Find where the given text appears and provide that cell's center as [X, Y] coordinate. 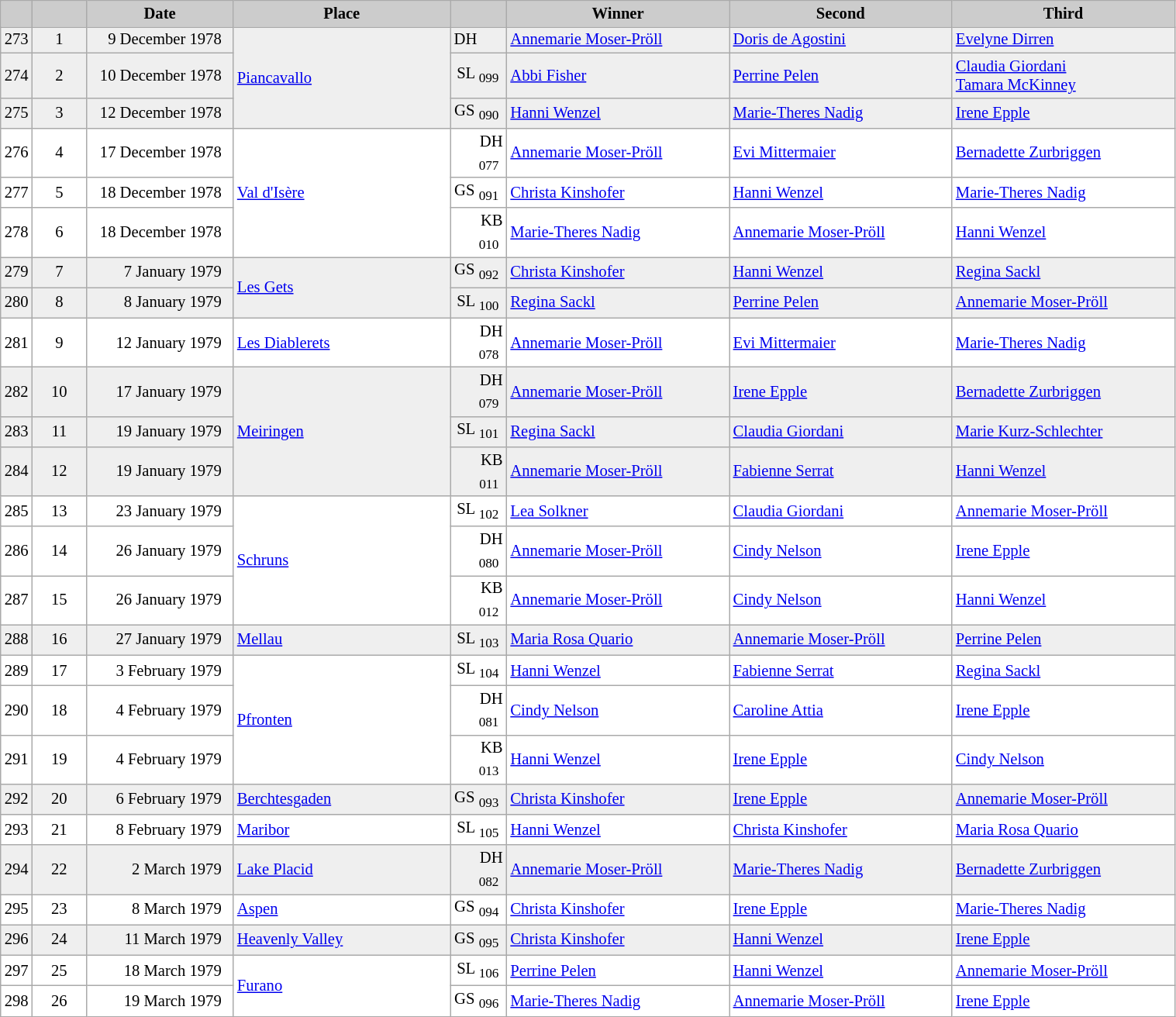
GS 092 [479, 271]
297 [17, 970]
Pfronten [342, 719]
9 [59, 343]
277 [17, 192]
8 January 1979 [160, 302]
Claudia Giordani Tamara McKinney [1064, 75]
18 March 1979 [160, 970]
SL 105 [479, 829]
DH 082 [479, 870]
20 [59, 798]
23 January 1979 [160, 512]
6 February 1979 [160, 798]
SL 103 [479, 640]
Aspen [342, 908]
Piancavallo [342, 78]
1 [59, 40]
274 [17, 75]
GS 094 [479, 908]
278 [17, 233]
279 [17, 271]
Maribor [342, 829]
276 [17, 152]
13 [59, 512]
288 [17, 640]
8 February 1979 [160, 829]
DH [479, 40]
4 [59, 152]
16 [59, 640]
22 [59, 870]
2 [59, 75]
295 [17, 908]
SL 099 [479, 75]
298 [17, 1000]
17 [59, 670]
280 [17, 302]
27 January 1979 [160, 640]
7 [59, 271]
DH 079 [479, 391]
Lake Placid [342, 870]
19 March 1979 [160, 1000]
18 [59, 710]
5 [59, 192]
282 [17, 391]
273 [17, 40]
Place [342, 13]
291 [17, 760]
KB 013 [479, 760]
281 [17, 343]
3 February 1979 [160, 670]
283 [17, 431]
Meiringen [342, 431]
294 [17, 870]
275 [17, 113]
Berchtesgaden [342, 798]
Date [160, 13]
293 [17, 829]
26 [59, 1000]
10 [59, 391]
2 March 1979 [160, 870]
8 [59, 302]
Heavenly Valley [342, 939]
284 [17, 471]
17 January 1979 [160, 391]
SL 100 [479, 302]
SL 102 [479, 512]
Caroline Attia [840, 710]
DH 081 [479, 710]
DH 080 [479, 550]
11 March 1979 [160, 939]
Second [840, 13]
Third [1064, 13]
9 December 1978 [160, 40]
289 [17, 670]
KB 011 [479, 471]
Marie Kurz-Schlechter [1064, 431]
292 [17, 798]
Val d'Isère [342, 192]
GS 093 [479, 798]
21 [59, 829]
290 [17, 710]
6 [59, 233]
12 [59, 471]
11 [59, 431]
Schruns [342, 560]
12 December 1978 [160, 113]
7 January 1979 [160, 271]
Furano [342, 986]
10 December 1978 [160, 75]
24 [59, 939]
DH 078 [479, 343]
12 January 1979 [160, 343]
SL 106 [479, 970]
287 [17, 600]
25 [59, 970]
KB 010 [479, 233]
Evelyne Dirren [1064, 40]
14 [59, 550]
Abbi Fisher [617, 75]
DH 077 [479, 152]
Lea Solkner [617, 512]
GS 096 [479, 1000]
KB 012 [479, 600]
285 [17, 512]
17 December 1978 [160, 152]
Les Gets [342, 287]
8 March 1979 [160, 908]
Mellau [342, 640]
Winner [617, 13]
GS 090 [479, 113]
GS 091 [479, 192]
SL 101 [479, 431]
GS 095 [479, 939]
Les Diablerets [342, 343]
15 [59, 600]
286 [17, 550]
3 [59, 113]
Doris de Agostini [840, 40]
19 [59, 760]
23 [59, 908]
SL 104 [479, 670]
296 [17, 939]
